Scan for the cell matching the given text and deliver its (x, y) coordinate at center. 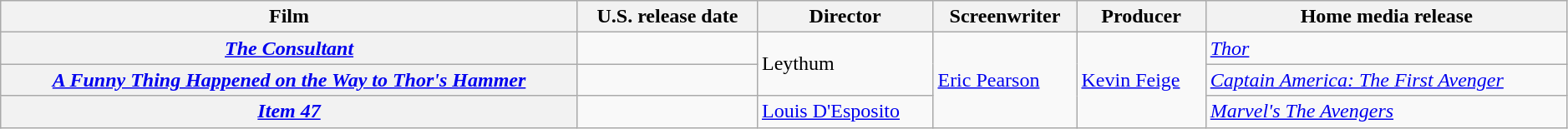
Marvel's The Avengers (1387, 112)
Director (845, 17)
Home media release (1387, 17)
U.S. release date (667, 17)
Screenwriter (1005, 17)
Captain America: The First Avenger (1387, 80)
The Consultant (289, 48)
Leythum (845, 64)
Kevin Feige (1141, 80)
A Funny Thing Happened on the Way to Thor's Hammer (289, 80)
Producer (1141, 17)
Eric Pearson (1005, 80)
Louis D'Esposito (845, 112)
Thor (1387, 48)
Item 47 (289, 112)
Film (289, 17)
